Identify which cell holds the provided text, then report its (X, Y) central coordinate. 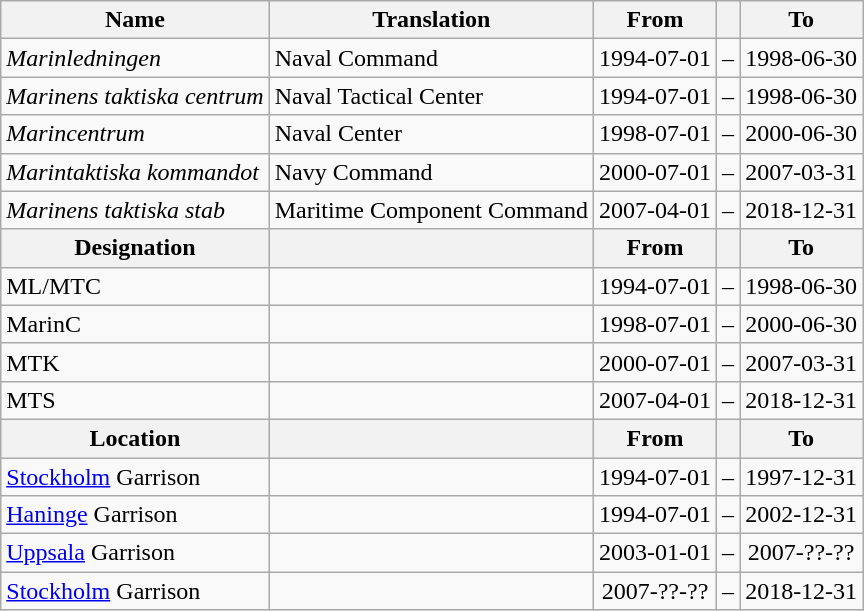
MTS (135, 400)
Naval Command (431, 58)
MTK (135, 362)
1997-12-31 (802, 477)
Maritime Component Command (431, 210)
Name (135, 20)
Navy Command (431, 172)
Marinledningen (135, 58)
MarinC (135, 324)
Translation (431, 20)
2002-12-31 (802, 515)
ML/MTC (135, 286)
Location (135, 438)
Marincentrum (135, 134)
Haninge Garrison (135, 515)
Marinens taktiska centrum (135, 96)
Marintaktiska kommandot (135, 172)
Naval Center (431, 134)
Designation (135, 248)
Naval Tactical Center (431, 96)
Uppsala Garrison (135, 553)
Marinens taktiska stab (135, 210)
2003-01-01 (654, 553)
